Return the (x, y) coordinate for the center point of the cell that contains the specified text.  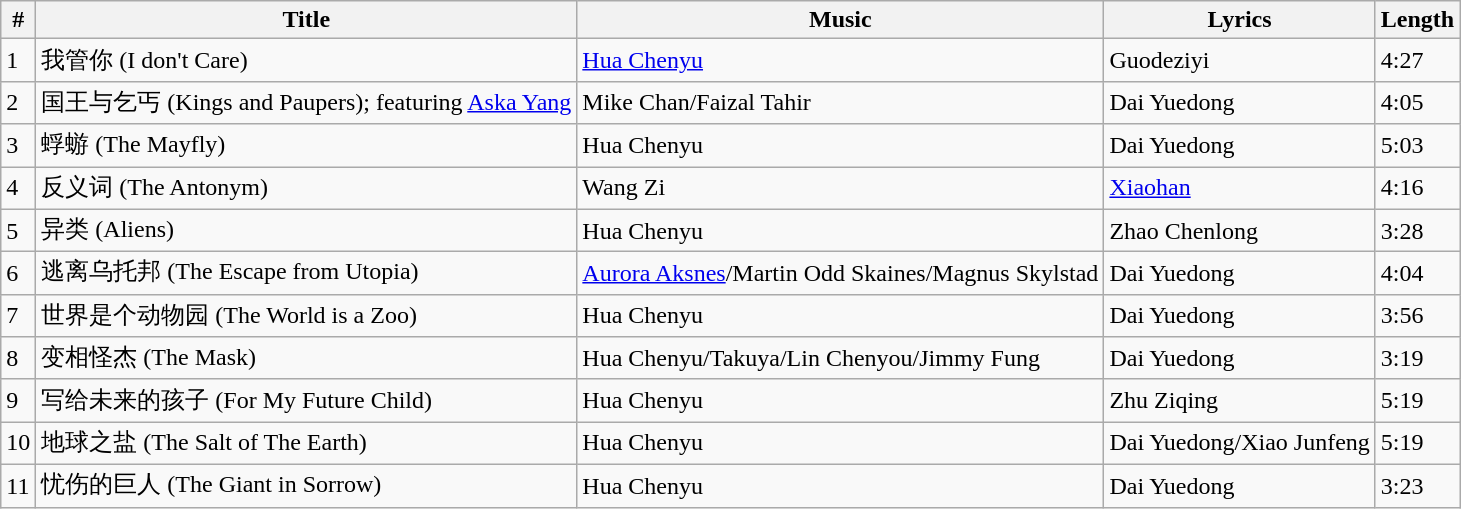
Zhao Chenlong (1240, 230)
Xiaohan (1240, 188)
Zhu Ziqing (1240, 400)
4:04 (1417, 274)
8 (18, 358)
5:03 (1417, 146)
4:16 (1417, 188)
3:28 (1417, 230)
Title (306, 20)
11 (18, 486)
Length (1417, 20)
4:05 (1417, 102)
3:56 (1417, 316)
# (18, 20)
异类 (Aliens) (306, 230)
2 (18, 102)
Hua Chenyu/Takuya/Lin Chenyou/Jimmy Fung (840, 358)
蜉蝣 (The Mayfly) (306, 146)
地球之盐 (The Salt of The Earth) (306, 444)
反义词 (The Antonym) (306, 188)
Music (840, 20)
世界是个动物园 (The World is a Zoo) (306, 316)
写给未来的孩子 (For My Future Child) (306, 400)
逃离乌托邦 (The Escape from Utopia) (306, 274)
忧伤的巨人 (The Giant in Sorrow) (306, 486)
9 (18, 400)
我管你 (I don't Care) (306, 60)
Mike Chan/Faizal Tahir (840, 102)
4 (18, 188)
6 (18, 274)
1 (18, 60)
国王与乞丐 (Kings and Paupers); featuring Aska Yang (306, 102)
Aurora Aksnes/Martin Odd Skaines/Magnus Skylstad (840, 274)
Dai Yuedong/Xiao Junfeng (1240, 444)
变相怪杰 (The Mask) (306, 358)
10 (18, 444)
4:27 (1417, 60)
Lyrics (1240, 20)
3 (18, 146)
7 (18, 316)
3:23 (1417, 486)
Wang Zi (840, 188)
5 (18, 230)
3:19 (1417, 358)
Guodeziyi (1240, 60)
